Scan for the cell matching the given text and deliver its (X, Y) coordinate at center. 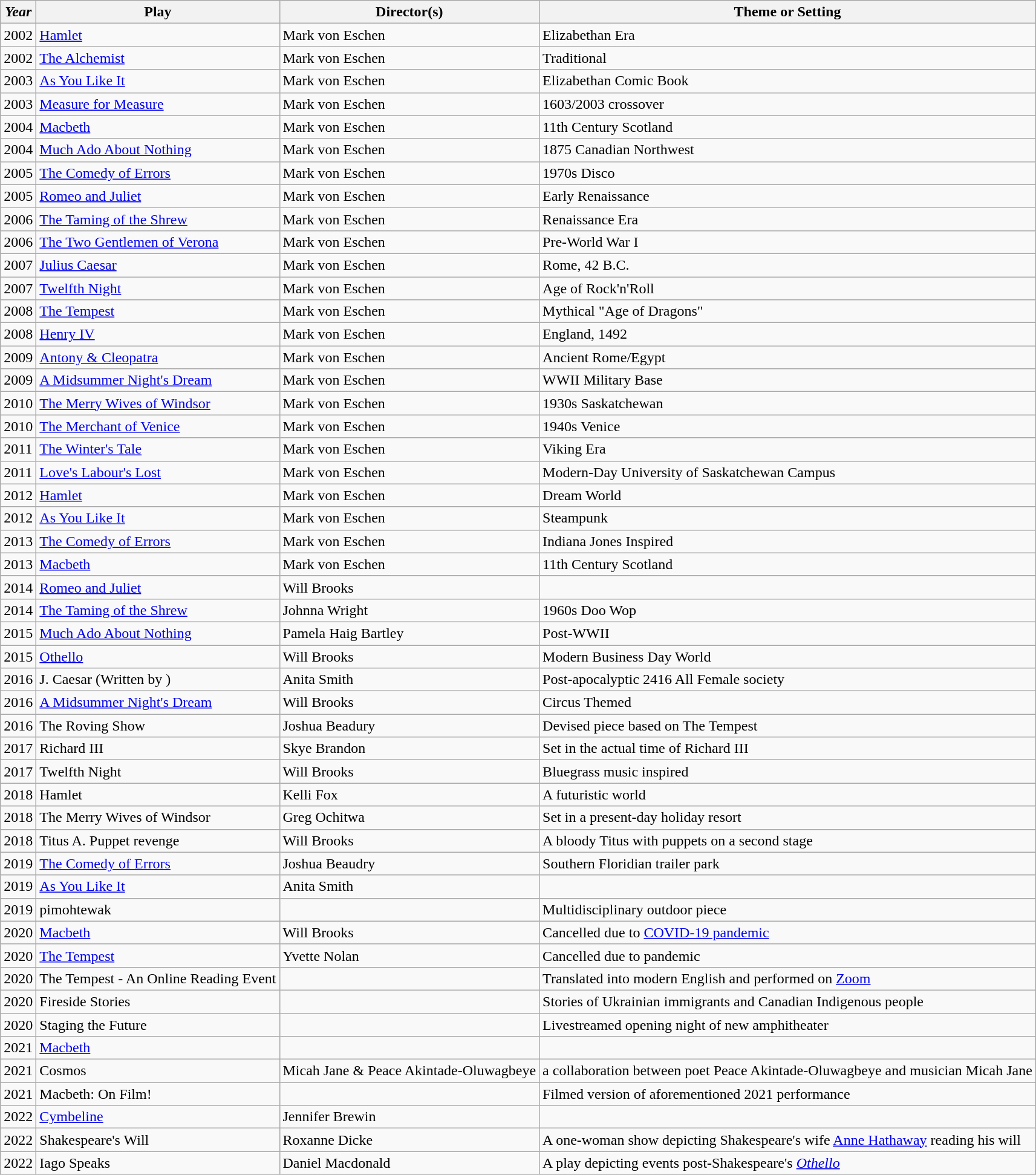
Yvette Nolan (409, 955)
Richard III (158, 749)
Age of Rock'n'Roll (787, 288)
Macbeth: On Film! (158, 1094)
Set in a present-day holiday resort (787, 818)
Jennifer Brewin (409, 1117)
Pamela Haig Bartley (409, 633)
Rome, 42 B.C. (787, 265)
Set in the actual time of Richard III (787, 749)
Cymbeline (158, 1117)
Circus Themed (787, 703)
Viking Era (787, 449)
The Alchemist (158, 58)
England, 1492 (787, 334)
1970s Disco (787, 173)
Multidisciplinary outdoor piece (787, 910)
1603/2003 crossover (787, 104)
Julius Caesar (158, 265)
Antony & Cleopatra (158, 357)
1940s Venice (787, 426)
Cancelled due to pandemic (787, 955)
Bluegrass music inspired (787, 772)
Traditional (787, 58)
Iago Speaks (158, 1163)
Greg Ochitwa (409, 818)
Fireside Stories (158, 1001)
The Tempest - An Online Reading Event (158, 978)
Staging the Future (158, 1025)
Joshua Beaudry (409, 864)
J. Caesar (Written by ) (158, 680)
Mythical "Age of Dragons" (787, 311)
Pre-World War I (787, 242)
Southern Floridian trailer park (787, 864)
A one-woman show depicting Shakespeare's wife Anne Hathaway reading his will (787, 1140)
A bloody Titus with puppets on a second stage (787, 841)
Elizabethan Comic Book (787, 81)
Shakespeare's Will (158, 1140)
Steampunk (787, 518)
The Two Gentlemen of Verona (158, 242)
Director(s) (409, 12)
Translated into modern English and performed on Zoom (787, 978)
Year (18, 12)
Filmed version of aforementioned 2021 performance (787, 1094)
Elizabethan Era (787, 35)
Dream World (787, 495)
Play (158, 12)
Micah Jane & Peace Akintade-Oluwagbeye (409, 1071)
Indiana Jones Inspired (787, 541)
The Merchant of Venice (158, 426)
Johnna Wright (409, 610)
Ancient Rome/Egypt (787, 357)
Othello (158, 656)
Love's Labour's Lost (158, 472)
pimohtewak (158, 910)
Renaissance Era (787, 219)
Stories of Ukrainian immigrants and Canadian Indigenous people (787, 1001)
Cancelled due to COVID-19 pandemic (787, 933)
WWII Military Base (787, 380)
Measure for Measure (158, 104)
Modern-Day University of Saskatchewan Campus (787, 472)
Roxanne Dicke (409, 1140)
Titus A. Puppet revenge (158, 841)
The Winter's Tale (158, 449)
A play depicting events post-Shakespeare's Othello (787, 1163)
a collaboration between poet Peace Akintade-Oluwagbeye and musician Micah Jane (787, 1071)
Skye Brandon (409, 749)
Joshua Beadury (409, 726)
Cosmos (158, 1071)
1875 Canadian Northwest (787, 150)
Livestreamed opening night of new amphitheater (787, 1025)
1960s Doo Wop (787, 610)
Devised piece based on The Tempest (787, 726)
A futuristic world (787, 795)
1930s Saskatchewan (787, 403)
Henry IV (158, 334)
Post-WWII (787, 633)
Kelli Fox (409, 795)
The Roving Show (158, 726)
Modern Business Day World (787, 656)
Daniel Macdonald (409, 1163)
Post-apocalyptic 2416 All Female society (787, 680)
Early Renaissance (787, 196)
Theme or Setting (787, 12)
